Return [X, Y] of the center of cell containing provided text 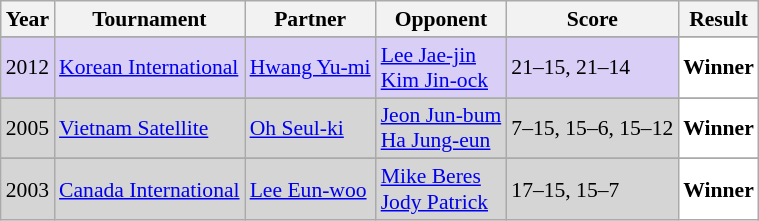
Year [28, 19]
Jeon Jun-bum Ha Jung-eun [442, 128]
Lee Jae-jin Kim Jin-ock [442, 68]
17–15, 15–7 [592, 190]
2003 [28, 190]
Oh Seul-ki [310, 128]
Score [592, 19]
2005 [28, 128]
Lee Eun-woo [310, 190]
2012 [28, 68]
Hwang Yu-mi [310, 68]
Tournament [150, 19]
Korean International [150, 68]
Opponent [442, 19]
Canada International [150, 190]
Vietnam Satellite [150, 128]
Result [718, 19]
21–15, 21–14 [592, 68]
7–15, 15–6, 15–12 [592, 128]
Partner [310, 19]
Mike Beres Jody Patrick [442, 190]
